Identify which cell holds the provided text, then report its [x, y] central coordinate. 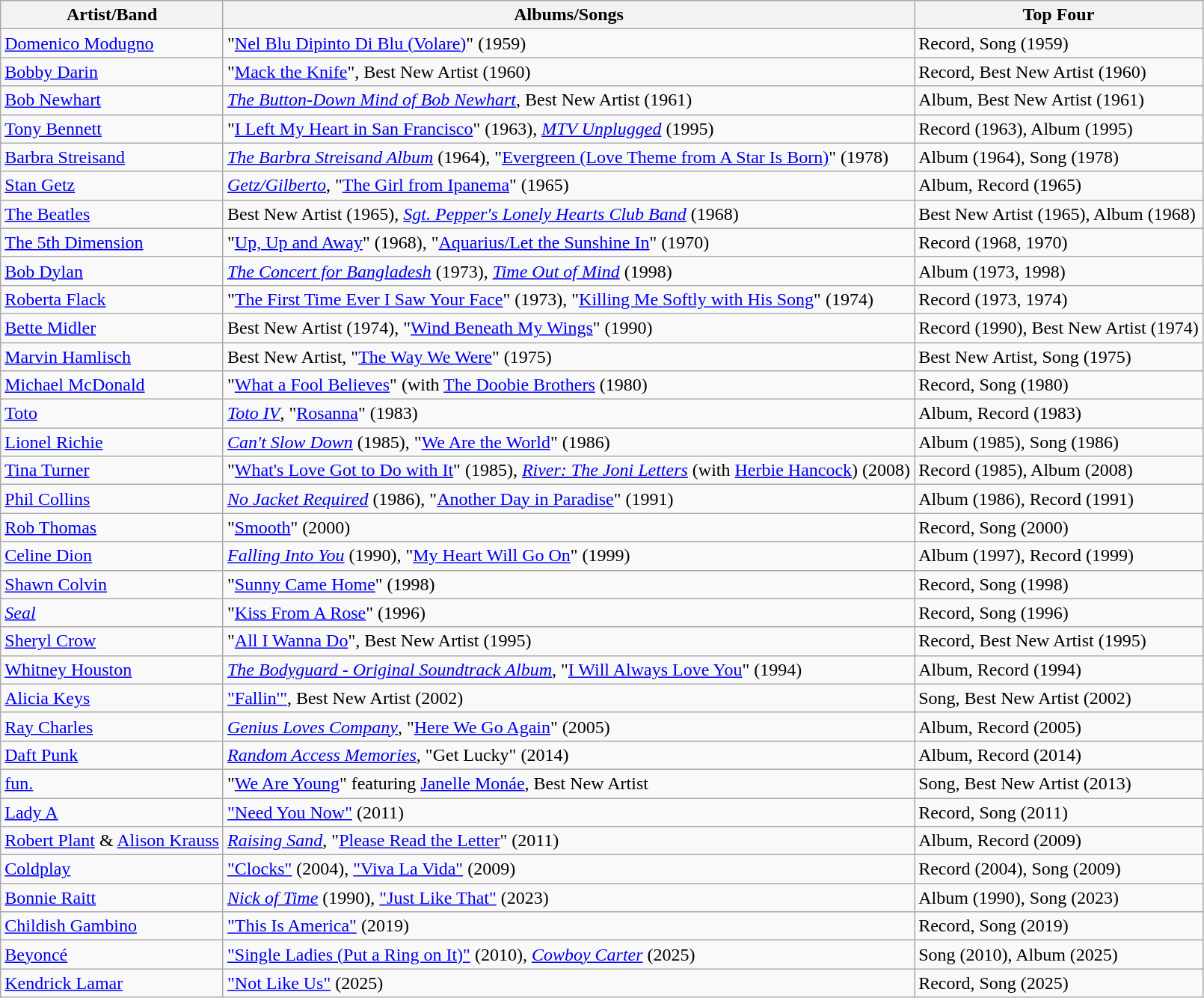
Stan Getz [112, 186]
Shawn Colvin [112, 584]
Best New Artist (1974), "Wind Beneath My Wings" (1990) [568, 328]
Album (1964), Song (1978) [1059, 157]
Best New Artist (1965), Sgt. Pepper's Lonely Hearts Club Band (1968) [568, 214]
Record (1973, 1974) [1059, 299]
No Jacket Required (1986), "Another Day in Paradise" (1991) [568, 499]
Album, Record (1983) [1059, 414]
Ray Charles [112, 726]
Bob Newhart [112, 100]
Domenico Modugno [112, 43]
"Need You Now" (2011) [568, 812]
Album, Record (1965) [1059, 186]
"Nel Blu Dipinto Di Blu (Volare)" (1959) [568, 43]
The Concert for Bangladesh (1973), Time Out of Mind (1998) [568, 271]
"Clocks" (2004), "Viva La Vida" (2009) [568, 869]
Random Access Memories, "Get Lucky" (2014) [568, 755]
Record, Song (2000) [1059, 527]
Best New Artist (1965), Album (1968) [1059, 214]
"Smooth" (2000) [568, 527]
Album, Record (2014) [1059, 755]
The Beatles [112, 214]
Best New Artist, Song (1975) [1059, 357]
Getz/Gilberto, "The Girl from Ipanema" (1965) [568, 186]
The Barbra Streisand Album (1964), "Evergreen (Love Theme from A Star Is Born)" (1978) [568, 157]
Childish Gambino [112, 926]
"I Left My Heart in San Francisco" (1963), MTV Unplugged (1995) [568, 129]
Bette Midler [112, 328]
Record (1985), Album (2008) [1059, 471]
Albums/Songs [568, 15]
Song, Best New Artist (2013) [1059, 783]
"Fallin'", Best New Artist (2002) [568, 698]
Genius Loves Company, "Here We Go Again" (2005) [568, 726]
"The First Time Ever I Saw Your Face" (1973), "Killing Me Softly with His Song" (1974) [568, 299]
Alicia Keys [112, 698]
Top Four [1059, 15]
Record, Song (2019) [1059, 926]
"Up, Up and Away" (1968), "Aquarius/Let the Sunshine In" (1970) [568, 242]
"What's Love Got to Do with It" (1985), River: The Joni Letters (with Herbie Hancock) (2008) [568, 471]
Record, Song (2011) [1059, 812]
The 5th Dimension [112, 242]
Bonnie Raitt [112, 898]
Toto IV, "Rosanna" (1983) [568, 414]
Toto [112, 414]
Album (1997), Record (1999) [1059, 556]
Record, Best New Artist (1995) [1059, 641]
"Not Like Us" (2025) [568, 983]
Record (1968, 1970) [1059, 242]
Album, Record (1994) [1059, 670]
Nick of Time (1990), "Just Like That" (2023) [568, 898]
Lady A [112, 812]
Record, Song (2025) [1059, 983]
"Sunny Came Home" (1998) [568, 584]
Celine Dion [112, 556]
Record, Song (1959) [1059, 43]
Seal [112, 613]
The Bodyguard - Original Soundtrack Album, "I Will Always Love You" (1994) [568, 670]
Bobby Darin [112, 72]
Record, Song (1998) [1059, 584]
Tina Turner [112, 471]
Artist/Band [112, 15]
The Button-Down Mind of Bob Newhart, Best New Artist (1961) [568, 100]
Album (1986), Record (1991) [1059, 499]
Song, Best New Artist (2002) [1059, 698]
Marvin Hamlisch [112, 357]
Raising Sand, "Please Read the Letter" (2011) [568, 841]
fun. [112, 783]
Record, Best New Artist (1960) [1059, 72]
"All I Wanna Do", Best New Artist (1995) [568, 641]
"We Are Young" featuring Janelle Monáe, Best New Artist [568, 783]
Record (2004), Song (2009) [1059, 869]
Beyoncé [112, 955]
Roberta Flack [112, 299]
"What a Fool Believes" (with The Doobie Brothers (1980) [568, 385]
Record (1990), Best New Artist (1974) [1059, 328]
Rob Thomas [112, 527]
Can't Slow Down (1985), "We Are the World" (1986) [568, 442]
Robert Plant & Alison Krauss [112, 841]
Falling Into You (1990), "My Heart Will Go On" (1999) [568, 556]
Lionel Richie [112, 442]
Barbra Streisand [112, 157]
Album (1985), Song (1986) [1059, 442]
Album, Record (2009) [1059, 841]
"Mack the Knife", Best New Artist (1960) [568, 72]
Album (1990), Song (2023) [1059, 898]
"Kiss From A Rose" (1996) [568, 613]
Coldplay [112, 869]
Kendrick Lamar [112, 983]
Phil Collins [112, 499]
Album (1973, 1998) [1059, 271]
Whitney Houston [112, 670]
Album, Best New Artist (1961) [1059, 100]
"This Is America" (2019) [568, 926]
"Single Ladies (Put a Ring on It)" (2010), Cowboy Carter (2025) [568, 955]
Record, Song (1980) [1059, 385]
Record, Song (1996) [1059, 613]
Sheryl Crow [112, 641]
Bob Dylan [112, 271]
Michael McDonald [112, 385]
Best New Artist, "The Way We Were" (1975) [568, 357]
Song (2010), Album (2025) [1059, 955]
Tony Bennett [112, 129]
Album, Record (2005) [1059, 726]
Record (1963), Album (1995) [1059, 129]
Daft Punk [112, 755]
